Output the (X, Y) coordinate of the center of the cell containing the given text.  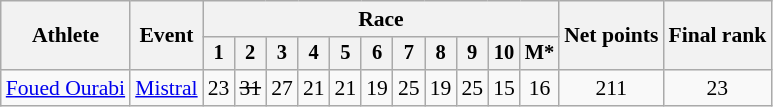
Final rank (717, 36)
Event (166, 36)
3 (282, 54)
7 (409, 54)
4 (314, 54)
10 (504, 54)
6 (377, 54)
Net points (611, 36)
2 (250, 54)
5 (346, 54)
Foued Ourabi (66, 88)
211 (611, 88)
9 (472, 54)
Athlete (66, 36)
Race (381, 19)
16 (540, 88)
31 (250, 88)
M* (540, 54)
1 (219, 54)
27 (282, 88)
8 (441, 54)
15 (504, 88)
Mistral (166, 88)
